Detect which cell encompasses the target text, then output its (X, Y) center coordinate. 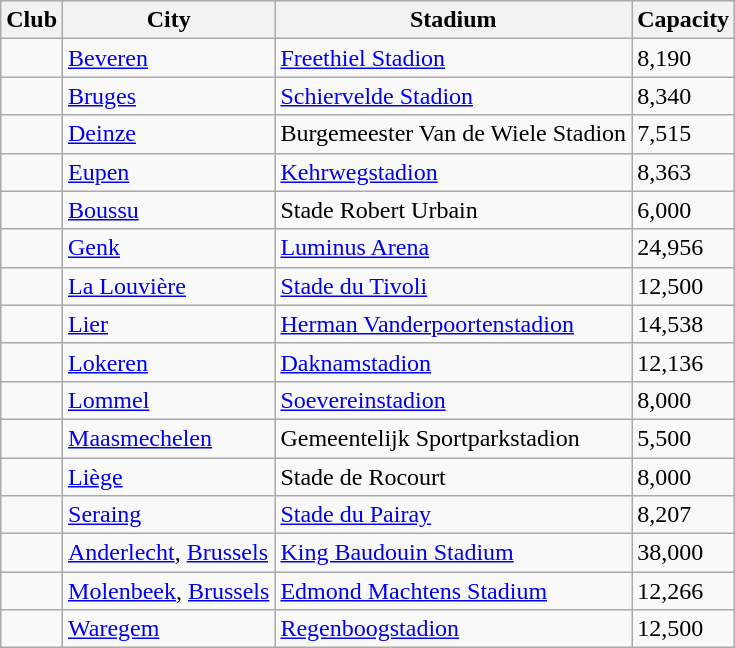
La Louvière (169, 286)
Seraing (169, 515)
Kehrwegstadion (454, 172)
City (169, 20)
Genk (169, 248)
Anderlecht, Brussels (169, 553)
Capacity (684, 20)
King Baudouin Stadium (454, 553)
7,515 (684, 134)
Soevereinstadion (454, 400)
Edmond Machtens Stadium (454, 591)
Burgemeester Van de Wiele Stadion (454, 134)
Boussu (169, 210)
Waregem (169, 629)
Molenbeek, Brussels (169, 591)
Liège (169, 477)
38,000 (684, 553)
12,136 (684, 362)
Club (32, 20)
Deinze (169, 134)
8,207 (684, 515)
8,190 (684, 58)
Stade du Pairay (454, 515)
Schiervelde Stadion (454, 96)
24,956 (684, 248)
Stadium (454, 20)
Lommel (169, 400)
12,266 (684, 591)
Regenboogstadion (454, 629)
Beveren (169, 58)
14,538 (684, 324)
Lier (169, 324)
Maasmechelen (169, 438)
Stade de Rocourt (454, 477)
Stade du Tivoli (454, 286)
Stade Robert Urbain (454, 210)
Herman Vanderpoortenstadion (454, 324)
8,363 (684, 172)
Bruges (169, 96)
Lokeren (169, 362)
5,500 (684, 438)
Luminus Arena (454, 248)
8,340 (684, 96)
6,000 (684, 210)
Freethiel Stadion (454, 58)
Daknamstadion (454, 362)
Eupen (169, 172)
Gemeentelijk Sportparkstadion (454, 438)
